For the text-containing cell, return its midpoint in [x, y] coordinate format. 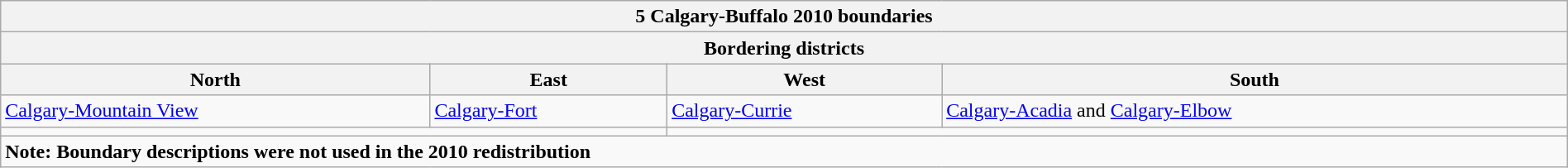
Note: Boundary descriptions were not used in the 2010 redistribution [784, 151]
Bordering districts [784, 48]
Calgary-Currie [805, 111]
5 Calgary-Buffalo 2010 boundaries [784, 17]
Calgary-Mountain View [215, 111]
West [805, 79]
Calgary-Acadia and Calgary-Elbow [1255, 111]
South [1255, 79]
East [549, 79]
Calgary-Fort [549, 111]
North [215, 79]
